Identify which cell holds the provided text, then report its (X, Y) central coordinate. 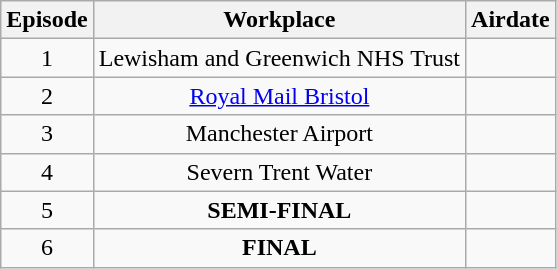
Airdate (511, 20)
4 (47, 172)
Workplace (279, 20)
6 (47, 248)
3 (47, 134)
1 (47, 58)
Severn Trent Water (279, 172)
5 (47, 210)
FINAL (279, 248)
Manchester Airport (279, 134)
2 (47, 96)
Episode (47, 20)
Lewisham and Greenwich NHS Trust (279, 58)
Royal Mail Bristol (279, 96)
SEMI-FINAL (279, 210)
